Search for the cell housing the specified text and yield its [X, Y] center coordinate. 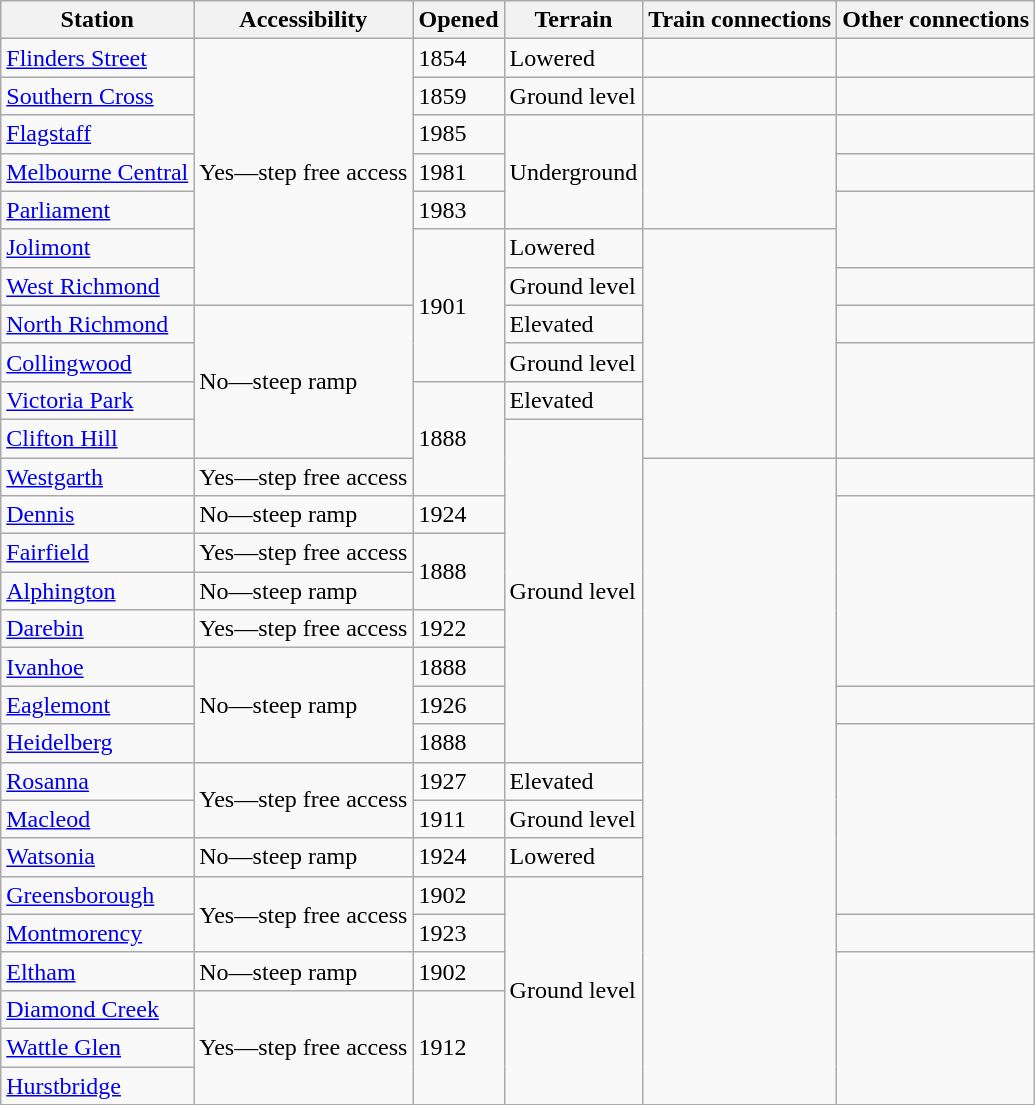
1983 [458, 210]
Opened [458, 20]
1926 [458, 705]
Ivanhoe [98, 667]
1927 [458, 781]
1922 [458, 629]
1985 [458, 134]
Fairfield [98, 553]
Watsonia [98, 857]
Underground [574, 172]
1981 [458, 172]
Accessibility [304, 20]
1911 [458, 819]
Montmorency [98, 933]
Victoria Park [98, 400]
Collingwood [98, 362]
Diamond Creek [98, 1009]
1859 [458, 96]
Parliament [98, 210]
1912 [458, 1047]
Flagstaff [98, 134]
Clifton Hill [98, 438]
Heidelberg [98, 743]
Greensborough [98, 895]
Flinders Street [98, 58]
Terrain [574, 20]
1923 [458, 933]
Wattle Glen [98, 1047]
Station [98, 20]
West Richmond [98, 286]
Melbourne Central [98, 172]
Westgarth [98, 477]
Alphington [98, 591]
Jolimont [98, 248]
Train connections [740, 20]
1854 [458, 58]
Rosanna [98, 781]
Other connections [936, 20]
Eaglemont [98, 705]
1901 [458, 305]
Macleod [98, 819]
Hurstbridge [98, 1085]
Southern Cross [98, 96]
Dennis [98, 515]
Eltham [98, 971]
Darebin [98, 629]
North Richmond [98, 324]
